Locate the cell with the specified text and output its [x, y] center coordinate. 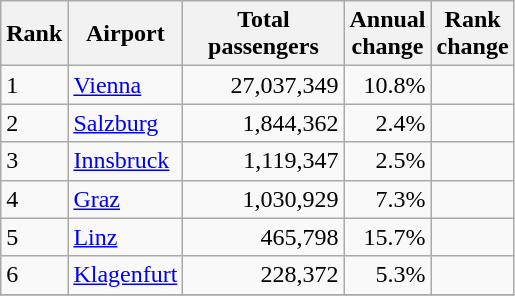
Annualchange [388, 34]
Vienna [126, 85]
Innsbruck [126, 161]
1,119,347 [264, 161]
2.4% [388, 123]
15.7% [388, 237]
Rankchange [472, 34]
Salzburg [126, 123]
Rank [34, 34]
2.5% [388, 161]
5 [34, 237]
1 [34, 85]
Airport [126, 34]
27,037,349 [264, 85]
Totalpassengers [264, 34]
10.8% [388, 85]
5.3% [388, 275]
2 [34, 123]
Klagenfurt [126, 275]
4 [34, 199]
6 [34, 275]
1,030,929 [264, 199]
228,372 [264, 275]
465,798 [264, 237]
Graz [126, 199]
7.3% [388, 199]
Linz [126, 237]
3 [34, 161]
1,844,362 [264, 123]
